Locate the cell with the specified text and output its (X, Y) center coordinate. 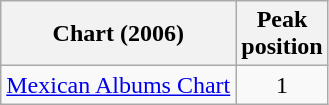
Peakposition (282, 34)
Mexican Albums Chart (118, 85)
1 (282, 85)
Chart (2006) (118, 34)
